Find where the given text appears and provide that cell's center as [X, Y] coordinate. 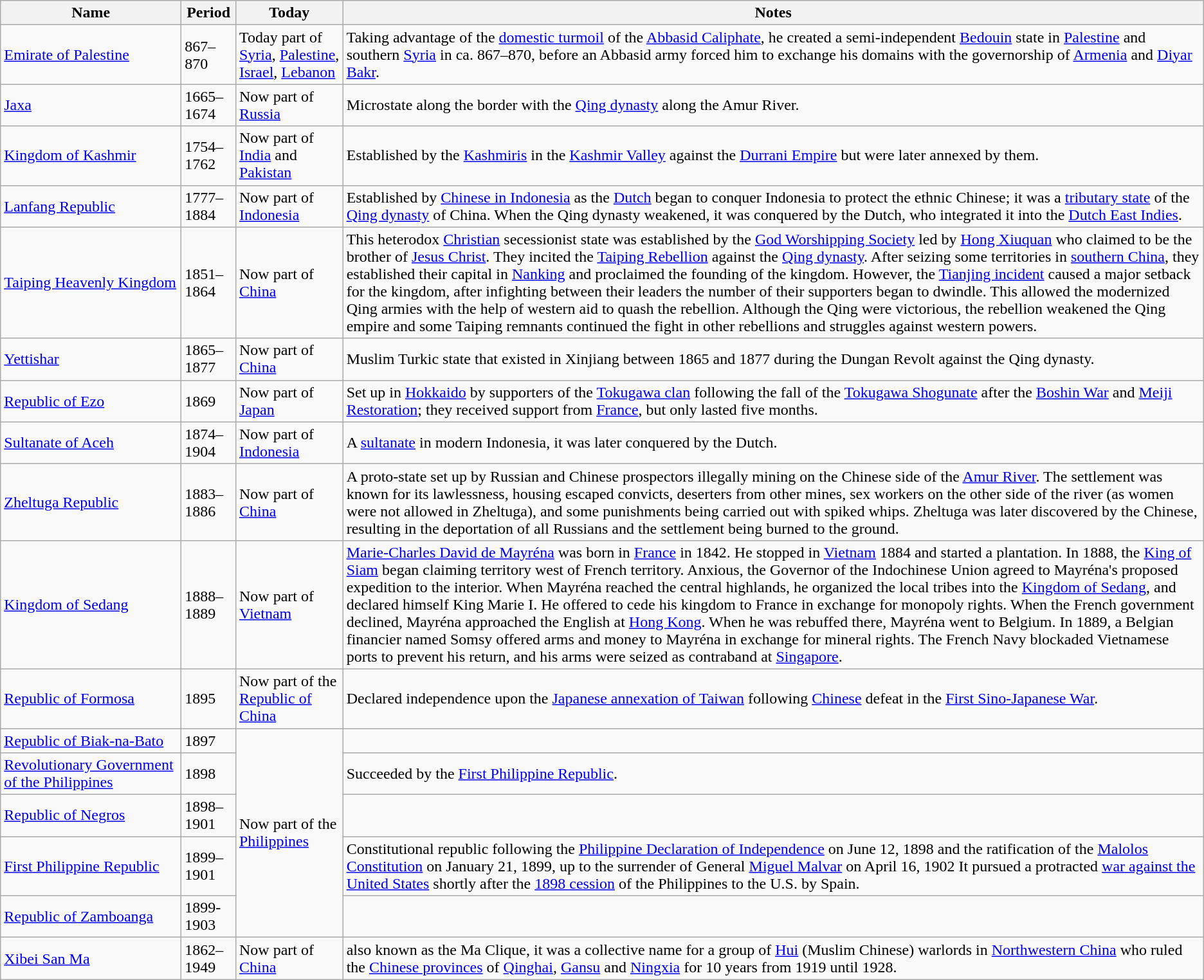
Republic of Negros [91, 815]
1777–1884 [208, 206]
Emirate of Palestine [91, 55]
867–870 [208, 55]
1888–1889 [208, 604]
First Philippine Republic [91, 866]
1754–1762 [208, 156]
Xibei San Ma [91, 958]
Republic of Ezo [91, 401]
1865–1877 [208, 359]
Microstate along the border with the Qing dynasty along the Amur River. [773, 105]
1897 [208, 740]
Established by the Kashmiris in the Kashmir Valley against the Durrani Empire but were later annexed by them. [773, 156]
Today [289, 13]
Now part of the Republic of China [289, 698]
Now part of Russia [289, 105]
Now part of the Philippines [289, 832]
1899–1901 [208, 866]
A sultanate in modern Indonesia, it was later conquered by the Dutch. [773, 442]
Muslim Turkic state that existed in Xinjiang between 1865 and 1877 during the Dungan Revolt against the Qing dynasty. [773, 359]
Republic of Zamboanga [91, 917]
Today part of Syria, Palestine, Israel, Lebanon [289, 55]
Notes [773, 13]
1869 [208, 401]
1874–1904 [208, 442]
Revolutionary Government of the Philippines [91, 774]
Sultanate of Aceh [91, 442]
Kingdom of Kashmir [91, 156]
1851–1864 [208, 283]
1895 [208, 698]
Republic of Biak-na-Bato [91, 740]
1898–1901 [208, 815]
Period [208, 13]
Lanfang Republic [91, 206]
Now part of Vietnam [289, 604]
1862–1949 [208, 958]
Now part of India and Pakistan [289, 156]
Succeeded by the First Philippine Republic. [773, 774]
Kingdom of Sedang [91, 604]
Republic of Formosa [91, 698]
Zheltuga Republic [91, 502]
1899-1903 [208, 917]
1898 [208, 774]
Declared independence upon the Japanese annexation of Taiwan following Chinese defeat in the First Sino-Japanese War. [773, 698]
1883–1886 [208, 502]
Name [91, 13]
Yettishar [91, 359]
Jaxa [91, 105]
Taiping Heavenly Kingdom [91, 283]
Now part of Japan [289, 401]
1665–1674 [208, 105]
